Extract the [x, y] coordinate from the center of the cell holding the provided text.  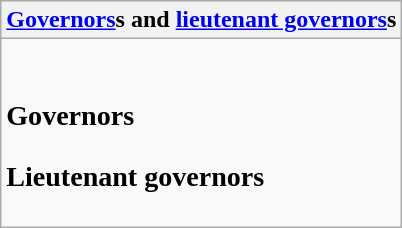
GovernorsLieutenant governors [202, 133]
Governorss and lieutenant governorss [202, 20]
